For the text-containing cell, return its midpoint in [x, y] coordinate format. 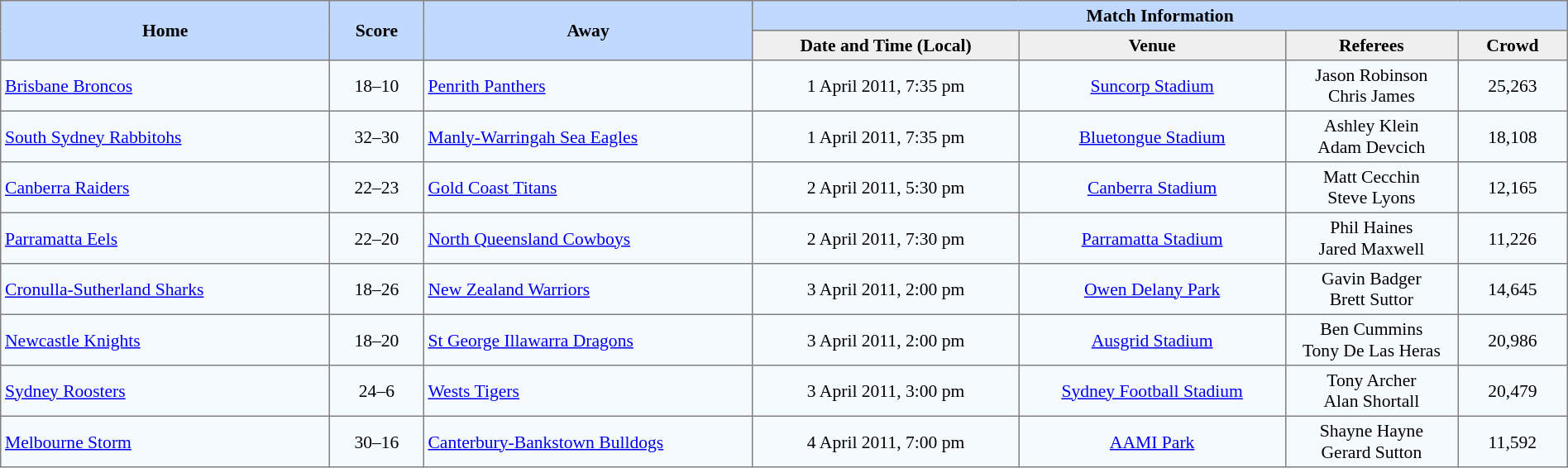
18–26 [377, 289]
Canberra Stadium [1152, 188]
20,479 [1513, 391]
Ashley KleinAdam Devcich [1371, 136]
Shayne HayneGerard Sutton [1371, 442]
30–16 [377, 442]
32–30 [377, 136]
AAMI Park [1152, 442]
4 April 2011, 7:00 pm [886, 442]
Match Information [1159, 16]
Score [377, 31]
Matt CecchinSteve Lyons [1371, 188]
Canterbury-Bankstown Bulldogs [588, 442]
Penrith Panthers [588, 86]
Away [588, 31]
Ben CumminsTony De Las Heras [1371, 340]
24–6 [377, 391]
22–23 [377, 188]
Parramatta Stadium [1152, 238]
18–20 [377, 340]
14,645 [1513, 289]
20,986 [1513, 340]
12,165 [1513, 188]
Suncorp Stadium [1152, 86]
Newcastle Knights [165, 340]
3 April 2011, 3:00 pm [886, 391]
Canberra Raiders [165, 188]
New Zealand Warriors [588, 289]
St George Illawarra Dragons [588, 340]
Gavin BadgerBrett Suttor [1371, 289]
Tony ArcherAlan Shortall [1371, 391]
22–20 [377, 238]
Manly-Warringah Sea Eagles [588, 136]
Referees [1371, 45]
North Queensland Cowboys [588, 238]
Melbourne Storm [165, 442]
Owen Delany Park [1152, 289]
Ausgrid Stadium [1152, 340]
Bluetongue Stadium [1152, 136]
11,592 [1513, 442]
Jason RobinsonChris James [1371, 86]
Brisbane Broncos [165, 86]
Date and Time (Local) [886, 45]
Phil HainesJared Maxwell [1371, 238]
2 April 2011, 7:30 pm [886, 238]
18–10 [377, 86]
18,108 [1513, 136]
Parramatta Eels [165, 238]
2 April 2011, 5:30 pm [886, 188]
Crowd [1513, 45]
Wests Tigers [588, 391]
Sydney Football Stadium [1152, 391]
Cronulla-Sutherland Sharks [165, 289]
Gold Coast Titans [588, 188]
Sydney Roosters [165, 391]
25,263 [1513, 86]
South Sydney Rabbitohs [165, 136]
11,226 [1513, 238]
Venue [1152, 45]
Home [165, 31]
